Pinpoint the cell where the given text exists, returning its (X, Y) midpoint coordinate. 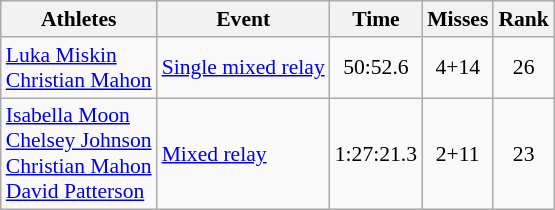
Luka MiskinChristian Mahon (79, 68)
Rank (524, 19)
50:52.6 (376, 68)
23 (524, 154)
Misses (458, 19)
Mixed relay (244, 154)
2+11 (458, 154)
1:27:21.3 (376, 154)
Time (376, 19)
Athletes (79, 19)
26 (524, 68)
Isabella MoonChelsey JohnsonChristian MahonDavid Patterson (79, 154)
Event (244, 19)
Single mixed relay (244, 68)
4+14 (458, 68)
